Output the [x, y] coordinate of the center of the cell containing the given text.  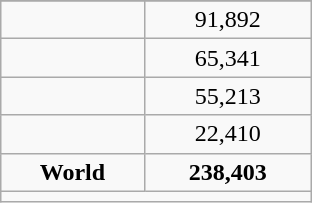
65,341 [228, 58]
91,892 [228, 20]
22,410 [228, 134]
World [72, 172]
55,213 [228, 96]
238,403 [228, 172]
